Output the (X, Y) coordinate of the center of the cell containing the given text.  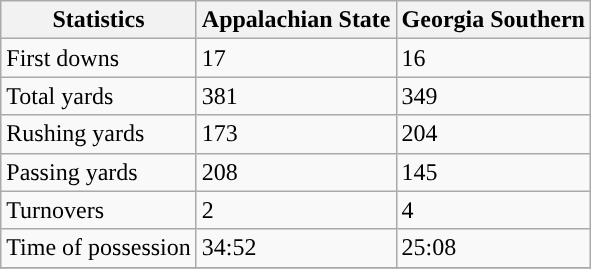
208 (296, 172)
16 (493, 58)
381 (296, 96)
Total yards (99, 96)
17 (296, 58)
Passing yards (99, 172)
25:08 (493, 248)
Rushing yards (99, 134)
145 (493, 172)
First downs (99, 58)
204 (493, 134)
Time of possession (99, 248)
2 (296, 210)
Appalachian State (296, 20)
Turnovers (99, 210)
Statistics (99, 20)
Georgia Southern (493, 20)
4 (493, 210)
349 (493, 96)
173 (296, 134)
34:52 (296, 248)
